Locate the cell with the specified text and output its [x, y] center coordinate. 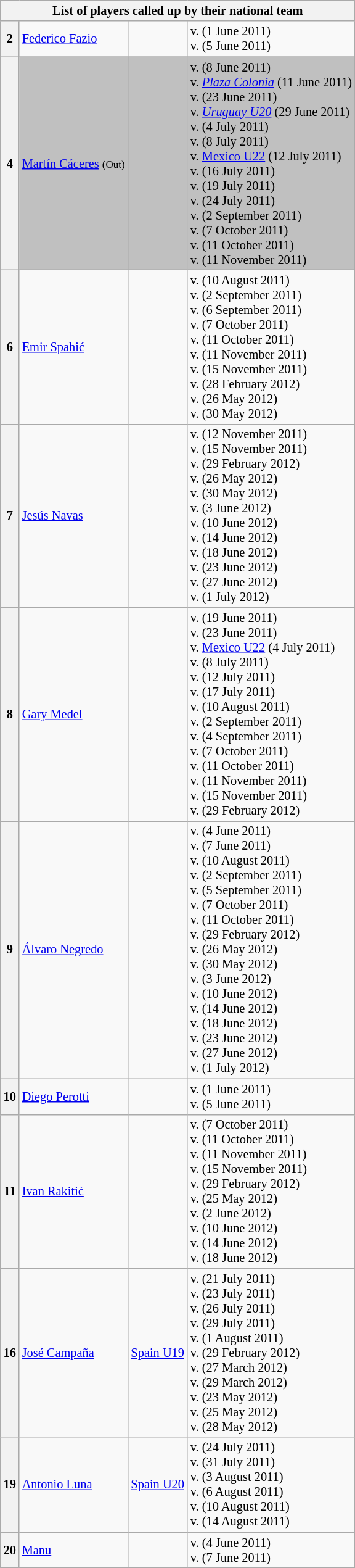
Emir Spahić [74, 347]
2 [10, 39]
Álvaro Negredo [74, 950]
10 [10, 1097]
Spain U20 [158, 1485]
16 [10, 1353]
Manu [74, 1550]
Jesús Navas [74, 516]
Diego Perotti [74, 1097]
Antonio Luna [74, 1485]
6 [10, 347]
20 [10, 1550]
9 [10, 950]
4 [10, 164]
Ivan Rakitić [74, 1192]
Martín Cáceres (Out) [74, 164]
19 [10, 1485]
Spain U19 [158, 1353]
Gary Medel [74, 715]
8 [10, 715]
José Campaña [74, 1353]
v. (24 July 2011)v. (31 July 2011)v. (3 August 2011)v. (6 August 2011)v. (10 August 2011)v. (14 August 2011) [271, 1485]
7 [10, 516]
List of players called up by their national team [177, 10]
v. (4 June 2011)v. (7 June 2011) [271, 1550]
Federico Fazio [74, 39]
11 [10, 1192]
